Detect which cell encompasses the target text, then output its [x, y] center coordinate. 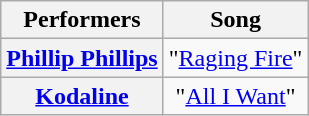
Song [236, 20]
"Raging Fire" [236, 58]
Performers [82, 20]
"All I Want" [236, 96]
Kodaline [82, 96]
Phillip Phillips [82, 58]
